From the cell containing the given text, extract its center point as [x, y] coordinate. 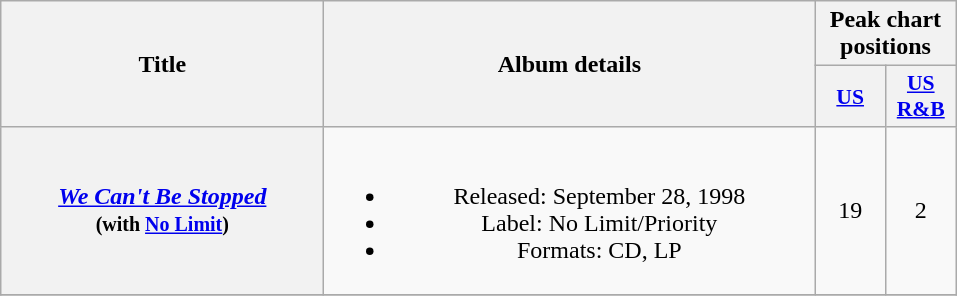
USR&B [920, 96]
19 [850, 210]
Album details [570, 64]
Released: September 28, 1998Label: No Limit/PriorityFormats: CD, LP [570, 210]
Title [162, 64]
US [850, 96]
2 [920, 210]
Peak chart positions [886, 34]
We Can't Be Stopped(with No Limit) [162, 210]
